Pinpoint the cell where the given text exists, returning its (x, y) midpoint coordinate. 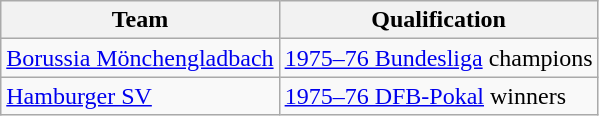
Team (140, 20)
1975–76 DFB-Pokal winners (438, 96)
1975–76 Bundesliga champions (438, 58)
Borussia Mönchengladbach (140, 58)
Hamburger SV (140, 96)
Qualification (438, 20)
